Scan for the cell matching the given text and deliver its [X, Y] coordinate at center. 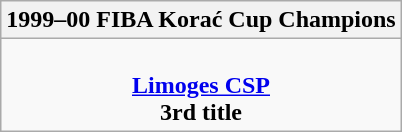
1999–00 FIBA Korać Cup Champions [201, 20]
Limoges CSP 3rd title [201, 85]
